Identify which cell holds the provided text, then report its (X, Y) central coordinate. 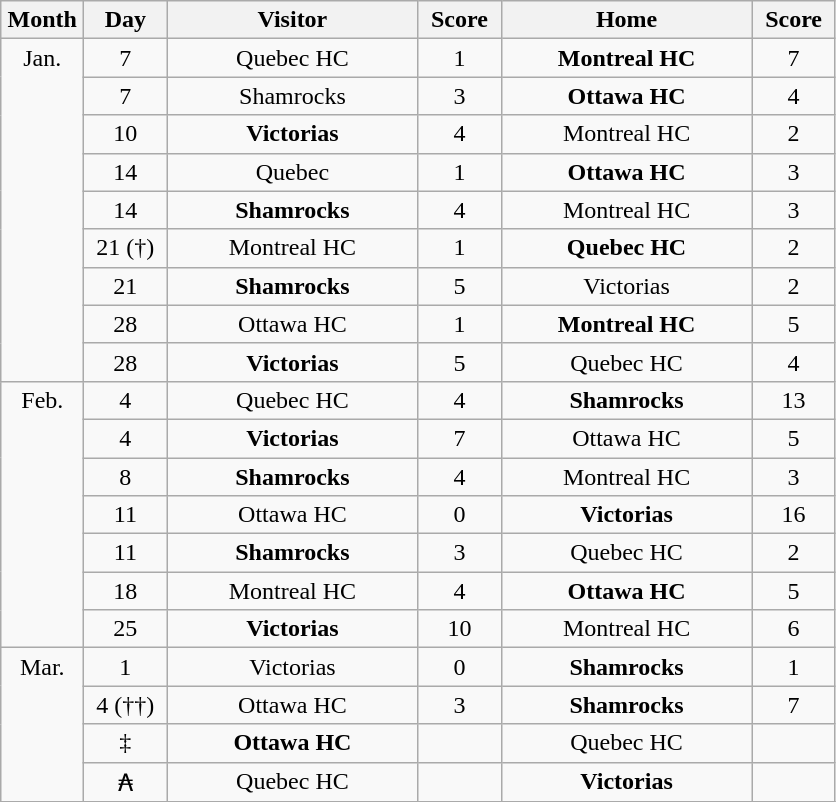
₳ (126, 782)
Day (126, 20)
13 (794, 400)
‡ (126, 743)
4 (††) (126, 705)
16 (794, 515)
Jan. (42, 210)
25 (126, 629)
8 (126, 477)
Mar. (42, 725)
21 (†) (126, 248)
Feb. (42, 514)
18 (126, 591)
6 (794, 629)
Quebec (292, 172)
Month (42, 20)
Home (626, 20)
21 (126, 286)
Visitor (292, 20)
